Return the [X, Y] coordinate for the center point of the cell that contains the specified text.  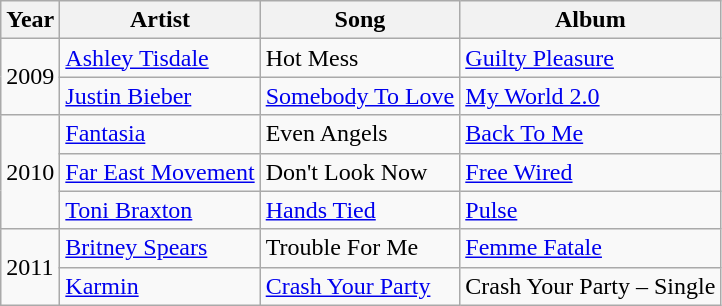
Fantasia [160, 134]
Artist [160, 20]
Justin Bieber [160, 96]
2011 [30, 267]
Femme Fatale [590, 248]
Song [360, 20]
Even Angels [360, 134]
Britney Spears [160, 248]
Year [30, 20]
Crash Your Party [360, 286]
Back To Me [590, 134]
Free Wired [590, 172]
Hot Mess [360, 58]
Far East Movement [160, 172]
2009 [30, 77]
Trouble For Me [360, 248]
Album [590, 20]
Crash Your Party – Single [590, 286]
Toni Braxton [160, 210]
My World 2.0 [590, 96]
Guilty Pleasure [590, 58]
Don't Look Now [360, 172]
Hands Tied [360, 210]
Pulse [590, 210]
2010 [30, 172]
Karmin [160, 286]
Somebody To Love [360, 96]
Ashley Tisdale [160, 58]
